Determine the (X, Y) coordinate at the center of the cell enclosing the given text.  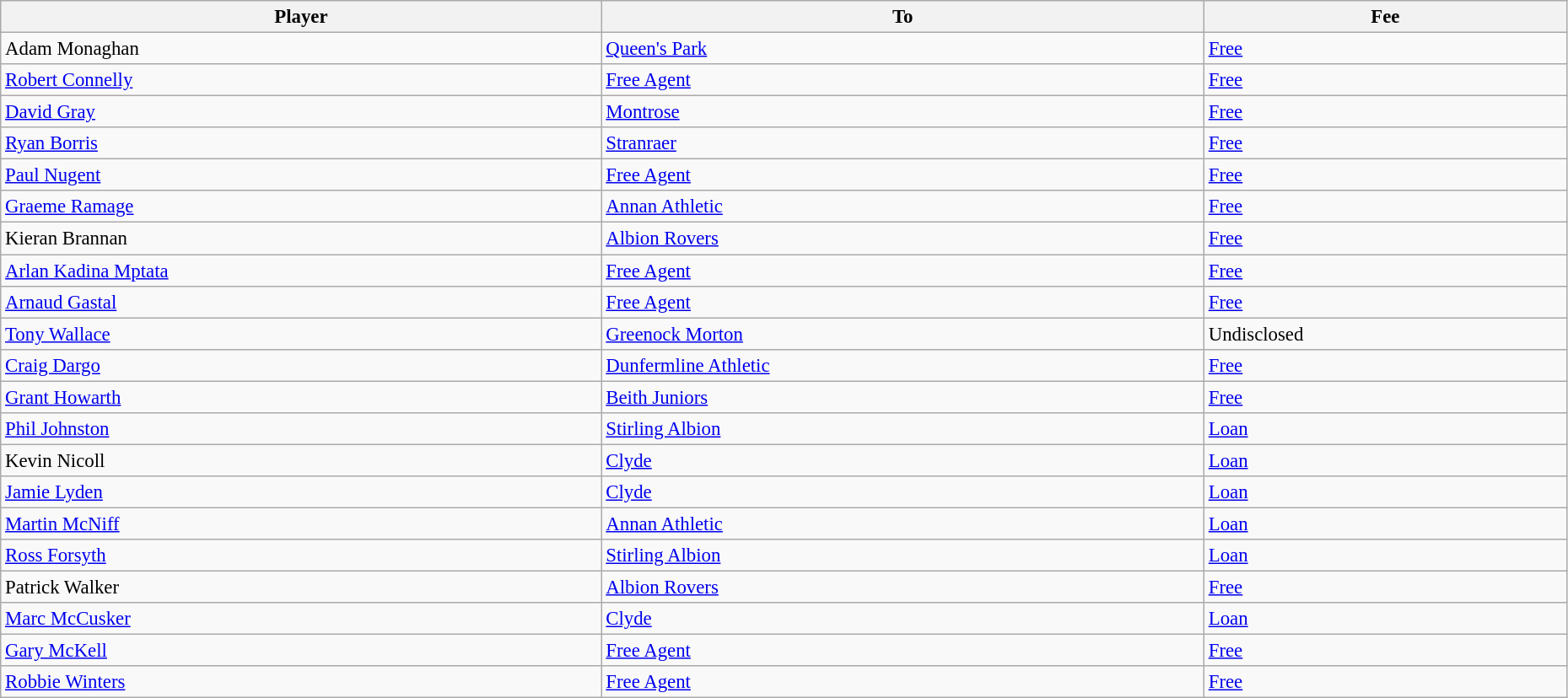
Queen's Park (903, 49)
Kieran Brannan (301, 239)
Robbie Winters (301, 682)
Jamie Lyden (301, 492)
Grant Howarth (301, 397)
Tony Wallace (301, 334)
Phil Johnston (301, 429)
Arlan Kadina Mptata (301, 271)
Fee (1385, 17)
Adam Monaghan (301, 49)
Ryan Borris (301, 143)
Dunfermline Athletic (903, 365)
To (903, 17)
Ross Forsyth (301, 556)
Gary McKell (301, 651)
Graeme Ramage (301, 207)
Marc McCusker (301, 619)
Arnaud Gastal (301, 302)
Kevin Nicoll (301, 460)
Beith Juniors (903, 397)
Greenock Morton (903, 334)
Patrick Walker (301, 588)
Undisclosed (1385, 334)
Paul Nugent (301, 175)
Robert Connelly (301, 80)
Player (301, 17)
Montrose (903, 112)
Craig Dargo (301, 365)
David Gray (301, 112)
Stranraer (903, 143)
Martin McNiff (301, 523)
